Pinpoint the cell where the given text exists, returning its (x, y) midpoint coordinate. 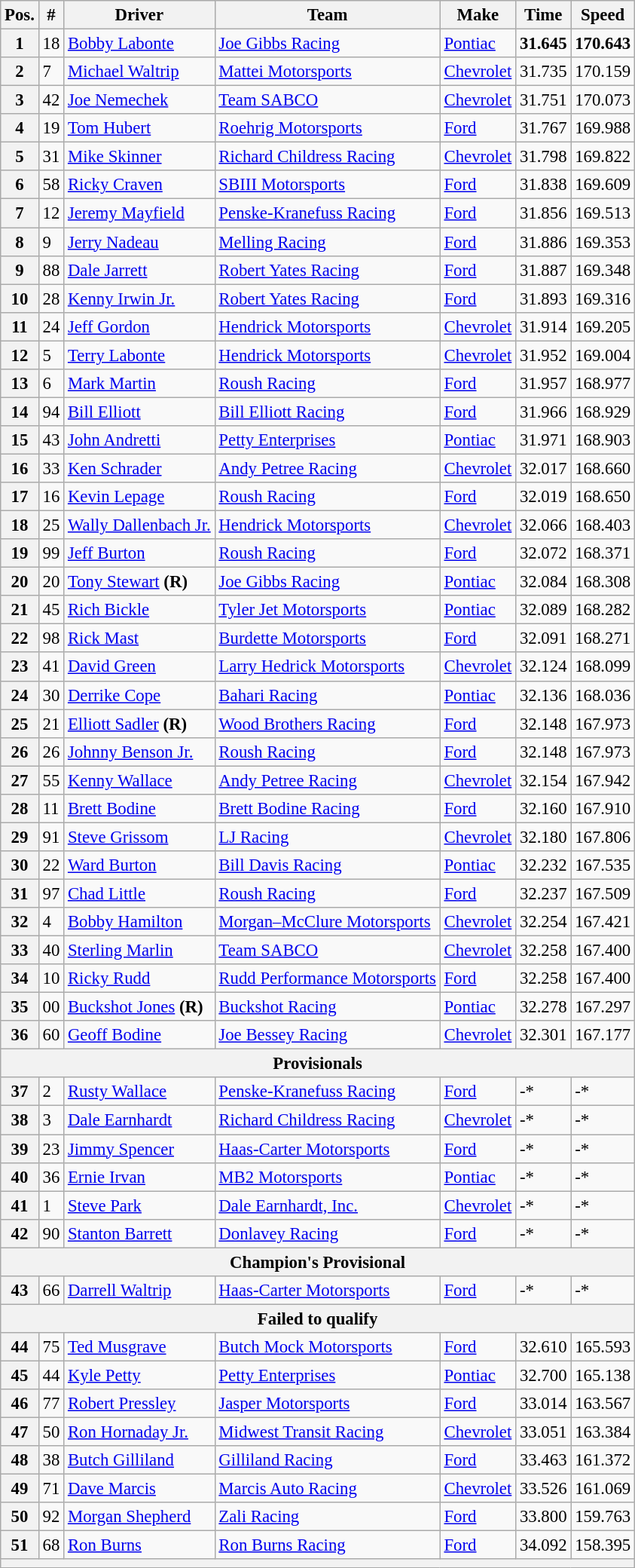
Ernie Irvan (139, 1177)
Steve Grissom (139, 837)
169.609 (603, 185)
Zali Racing (327, 1517)
31.971 (544, 440)
Burdette Motorsports (327, 639)
31.767 (544, 128)
32.180 (544, 837)
Kyle Petty (139, 1375)
Ricky Craven (139, 185)
Butch Mock Motorsports (327, 1347)
Tyler Jet Motorsports (327, 610)
Driver (139, 15)
167.421 (603, 922)
Mark Martin (139, 384)
168.650 (603, 497)
17 (20, 497)
169.513 (603, 213)
66 (51, 1291)
Joe Nemechek (139, 100)
Mattei Motorsports (327, 72)
32.072 (544, 553)
68 (51, 1545)
Jeff Gordon (139, 326)
00 (51, 1007)
32.237 (544, 893)
Mike Skinner (139, 157)
32.136 (544, 695)
Bobby Labonte (139, 44)
55 (51, 780)
Elliott Sadler (R) (139, 724)
31.886 (544, 242)
46 (20, 1404)
27 (20, 780)
MB2 Motorsports (327, 1177)
31.914 (544, 326)
32.700 (544, 1375)
Rich Bickle (139, 610)
Derrike Cope (139, 695)
Bill Elliott Racing (327, 412)
31.887 (544, 270)
32.301 (544, 1035)
33.800 (544, 1517)
Bill Davis Racing (327, 865)
71 (51, 1489)
Geoff Bodine (139, 1035)
Chad Little (139, 893)
Steve Park (139, 1205)
Dale Earnhardt (139, 1120)
David Green (139, 667)
Wood Brothers Racing (327, 724)
168.403 (603, 525)
SBIII Motorsports (327, 185)
Team (327, 15)
31.735 (544, 72)
Rick Mast (139, 639)
167.910 (603, 809)
32.066 (544, 525)
32.084 (544, 582)
32.278 (544, 1007)
13 (20, 384)
33.463 (544, 1460)
168.977 (603, 384)
169.822 (603, 157)
31.838 (544, 185)
Buckshot Jones (R) (139, 1007)
Bahari Racing (327, 695)
167.942 (603, 780)
Rudd Performance Motorsports (327, 978)
Dave Marcis (139, 1489)
32.254 (544, 922)
Time (544, 15)
165.138 (603, 1375)
Brett Bodine (139, 809)
32.124 (544, 667)
31.952 (544, 355)
32.610 (544, 1347)
167.806 (603, 837)
Marcis Auto Racing (327, 1489)
168.282 (603, 610)
Bobby Hamilton (139, 922)
91 (51, 837)
Kenny Wallace (139, 780)
Stanton Barrett (139, 1233)
168.271 (603, 639)
Darrell Waltrip (139, 1291)
Morgan Shepherd (139, 1517)
51 (20, 1545)
37 (20, 1092)
Jerry Nadeau (139, 242)
32.154 (544, 780)
# (51, 15)
Provisionals (318, 1064)
Tony Stewart (R) (139, 582)
31.957 (544, 384)
Joe Bessey Racing (327, 1035)
47 (20, 1432)
32.019 (544, 497)
31.856 (544, 213)
Dale Earnhardt, Inc. (327, 1205)
92 (51, 1517)
33.051 (544, 1432)
161.069 (603, 1489)
32.232 (544, 865)
98 (51, 639)
158.395 (603, 1545)
169.316 (603, 299)
John Andretti (139, 440)
169.353 (603, 242)
Kevin Lepage (139, 497)
31.966 (544, 412)
31.751 (544, 100)
Robert Pressley (139, 1404)
99 (51, 553)
49 (20, 1489)
58 (51, 185)
31.798 (544, 157)
Wally Dallenbach Jr. (139, 525)
Larry Hedrick Motorsports (327, 667)
168.036 (603, 695)
167.297 (603, 1007)
32.089 (544, 610)
Melling Racing (327, 242)
15 (20, 440)
163.567 (603, 1404)
168.308 (603, 582)
Jimmy Spencer (139, 1149)
170.073 (603, 100)
60 (51, 1035)
159.763 (603, 1517)
33.014 (544, 1404)
Bill Elliott (139, 412)
Donlavey Racing (327, 1233)
Ward Burton (139, 865)
169.988 (603, 128)
168.929 (603, 412)
167.535 (603, 865)
Ricky Rudd (139, 978)
165.593 (603, 1347)
Ron Burns (139, 1545)
14 (20, 412)
Midwest Transit Racing (327, 1432)
168.660 (603, 468)
33.526 (544, 1489)
Ted Musgrave (139, 1347)
163.384 (603, 1432)
Dale Jarrett (139, 270)
Buckshot Racing (327, 1007)
168.099 (603, 667)
34.092 (544, 1545)
Kenny Irwin Jr. (139, 299)
Jeff Burton (139, 553)
Ken Schrader (139, 468)
169.205 (603, 326)
94 (51, 412)
Champion's Provisional (318, 1262)
169.348 (603, 270)
75 (51, 1347)
Michael Waltrip (139, 72)
Rusty Wallace (139, 1092)
Ron Burns Racing (327, 1545)
32 (20, 922)
Roehrig Motorsports (327, 128)
88 (51, 270)
Morgan–McClure Motorsports (327, 922)
32.160 (544, 809)
8 (20, 242)
77 (51, 1404)
32.091 (544, 639)
39 (20, 1149)
Gilliland Racing (327, 1460)
167.177 (603, 1035)
Failed to qualify (318, 1318)
167.509 (603, 893)
168.371 (603, 553)
35 (20, 1007)
Speed (603, 15)
97 (51, 893)
48 (20, 1460)
170.159 (603, 72)
Butch Gilliland (139, 1460)
169.004 (603, 355)
Tom Hubert (139, 128)
Brett Bodine Racing (327, 809)
32.017 (544, 468)
Pos. (20, 15)
Terry Labonte (139, 355)
Ron Hornaday Jr. (139, 1432)
Make (478, 15)
168.903 (603, 440)
Jasper Motorsports (327, 1404)
29 (20, 837)
161.372 (603, 1460)
LJ Racing (327, 837)
31.893 (544, 299)
170.643 (603, 44)
31.645 (544, 44)
34 (20, 978)
90 (51, 1233)
Sterling Marlin (139, 951)
Johnny Benson Jr. (139, 752)
Jeremy Mayfield (139, 213)
